Search for the cell housing the specified text and yield its [x, y] center coordinate. 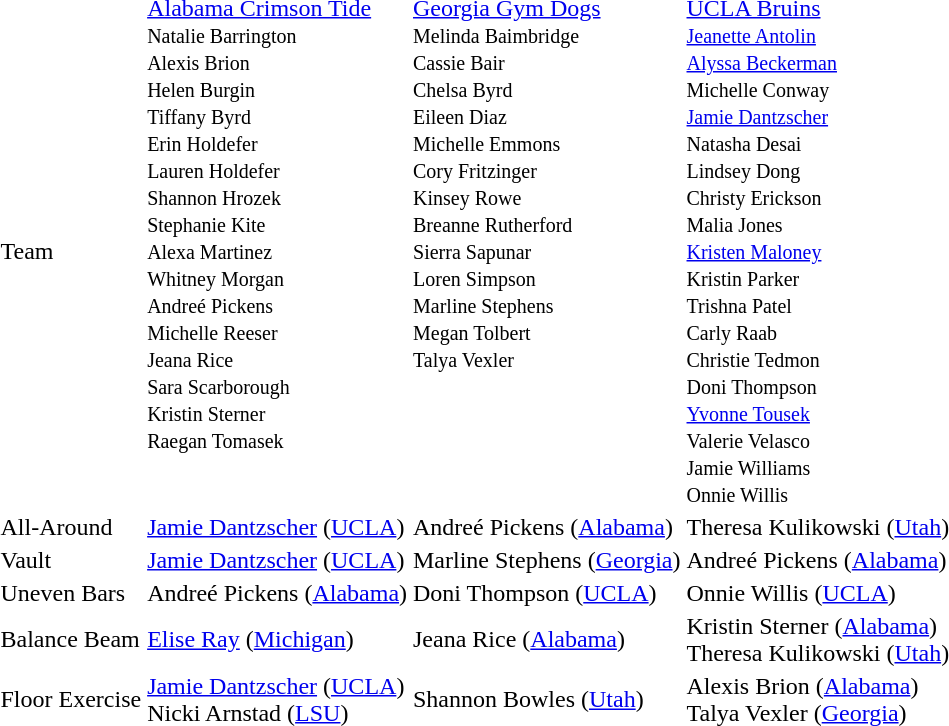
Doni Thompson (UCLA) [547, 593]
Jeana Rice (Alabama) [547, 640]
Elise Ray (Michigan) [278, 640]
Marline Stephens (Georgia) [547, 560]
